From the cell containing the given text, extract its center point as (X, Y) coordinate. 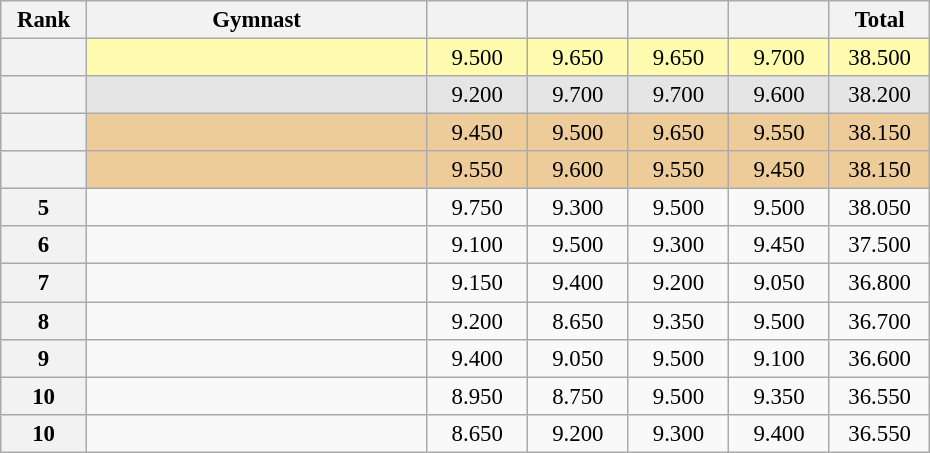
5 (44, 208)
36.800 (880, 283)
7 (44, 283)
8.750 (578, 396)
Gymnast (256, 20)
38.200 (880, 95)
Total (880, 20)
37.500 (880, 245)
9 (44, 358)
6 (44, 245)
9.150 (478, 283)
8 (44, 321)
9.750 (478, 208)
36.700 (880, 321)
38.050 (880, 208)
36.600 (880, 358)
Rank (44, 20)
8.950 (478, 396)
38.500 (880, 58)
